From the cell containing the given text, extract its center point as [X, Y] coordinate. 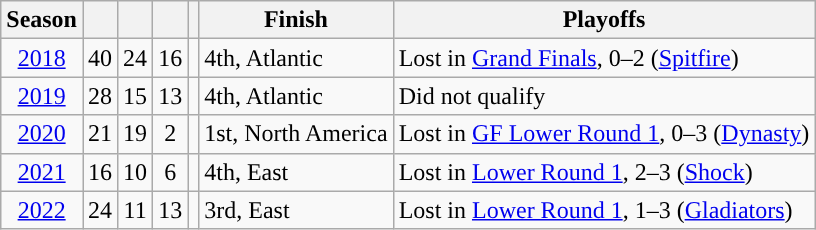
11 [136, 210]
Lost in Grand Finals, 0–2 (Spitfire) [604, 58]
Season [42, 20]
4th, East [296, 172]
2020 [42, 134]
10 [136, 172]
Finish [296, 20]
2022 [42, 210]
2019 [42, 96]
Lost in GF Lower Round 1, 0–3 (Dynasty) [604, 134]
2 [170, 134]
19 [136, 134]
Playoffs [604, 20]
40 [100, 58]
Lost in Lower Round 1, 1–3 (Gladiators) [604, 210]
2021 [42, 172]
Did not qualify [604, 96]
Lost in Lower Round 1, 2–3 (Shock) [604, 172]
28 [100, 96]
2018 [42, 58]
3rd, East [296, 210]
6 [170, 172]
15 [136, 96]
21 [100, 134]
1st, North America [296, 134]
